Pinpoint the cell where the given text exists, returning its [x, y] midpoint coordinate. 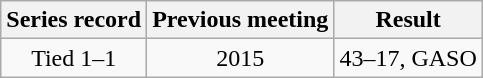
Previous meeting [240, 20]
43–17, GASO [408, 58]
Tied 1–1 [74, 58]
Result [408, 20]
Series record [74, 20]
2015 [240, 58]
